Locate the cell with the specified text and output its [x, y] center coordinate. 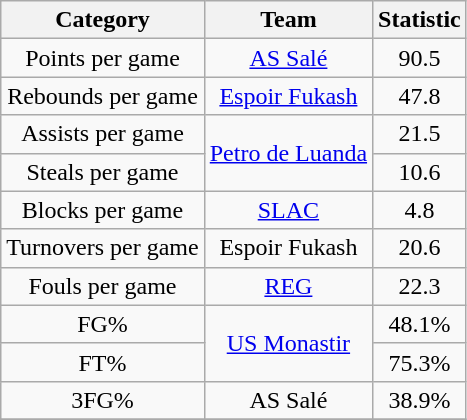
47.8 [420, 96]
21.5 [420, 134]
Steals per game [102, 172]
4.8 [420, 210]
3FG% [102, 400]
22.3 [420, 286]
20.6 [420, 248]
Blocks per game [102, 210]
10.6 [420, 172]
Turnovers per game [102, 248]
Assists per game [102, 134]
FT% [102, 362]
Fouls per game [102, 286]
90.5 [420, 58]
REG [288, 286]
48.1% [420, 324]
Statistic [420, 20]
Rebounds per game [102, 96]
SLAC [288, 210]
38.9% [420, 400]
Category [102, 20]
US Monastir [288, 343]
FG% [102, 324]
75.3% [420, 362]
Team [288, 20]
Points per game [102, 58]
Petro de Luanda [288, 153]
